Pinpoint the cell where the given text exists, returning its [x, y] midpoint coordinate. 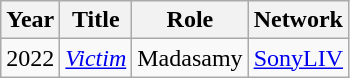
Madasamy [190, 58]
Year [30, 20]
SonyLIV [298, 58]
Role [190, 20]
Title [96, 20]
Victim [96, 58]
Network [298, 20]
2022 [30, 58]
